For the text-containing cell, return its midpoint in [x, y] coordinate format. 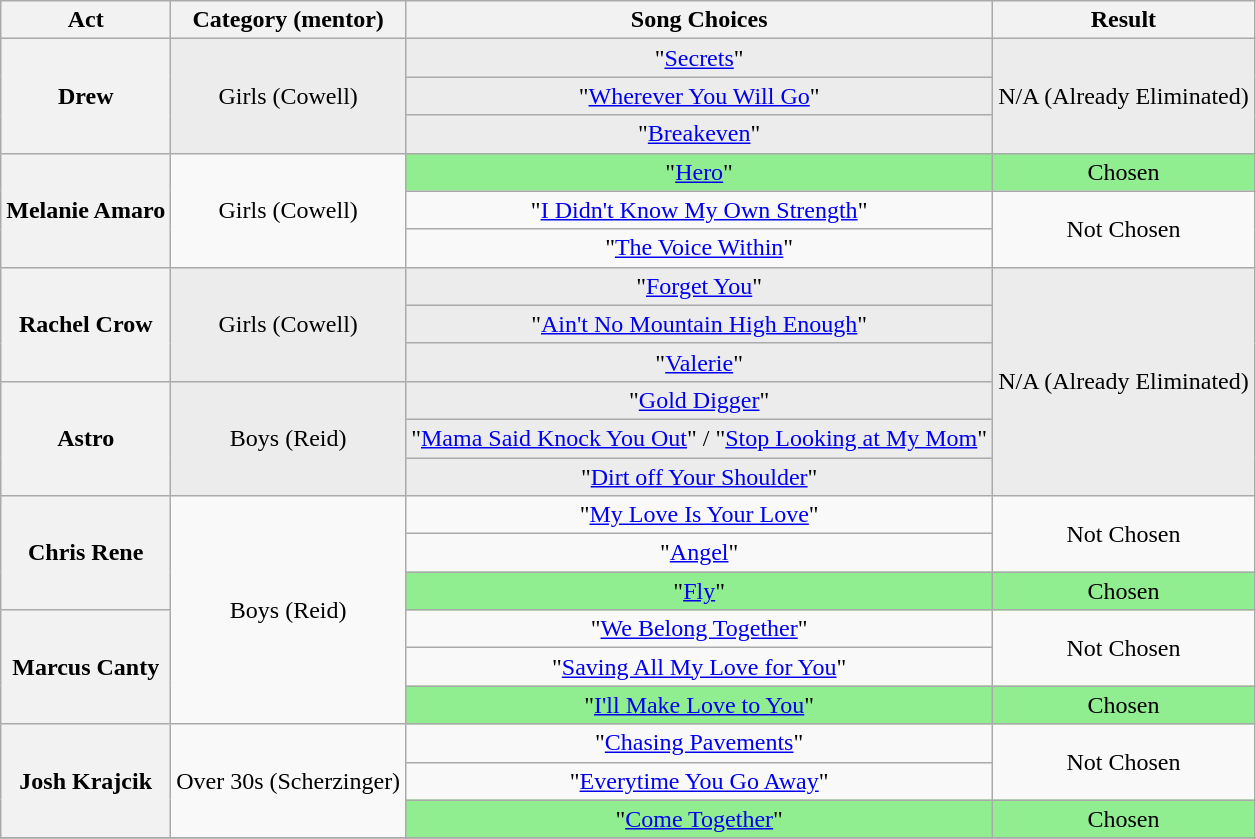
Song Choices [700, 20]
"Wherever You Will Go" [700, 96]
"Breakeven" [700, 134]
Result [1124, 20]
"My Love Is Your Love" [700, 515]
"We Belong Together" [700, 629]
"Chasing Pavements" [700, 743]
Josh Krajcik [86, 781]
"The Voice Within" [700, 248]
"Valerie" [700, 362]
"I'll Make Love to You" [700, 705]
Over 30s (Scherzinger) [288, 781]
"Dirt off Your Shoulder" [700, 477]
Act [86, 20]
"Ain't No Mountain High Enough" [700, 324]
"Saving All My Love for You" [700, 667]
Rachel Crow [86, 324]
Category (mentor) [288, 20]
Melanie Amaro [86, 210]
Astro [86, 438]
"Come Together" [700, 819]
Marcus Canty [86, 667]
"Angel" [700, 553]
"I Didn't Know My Own Strength" [700, 210]
"Everytime You Go Away" [700, 781]
Drew [86, 96]
"Hero" [700, 172]
"Gold Digger" [700, 400]
Chris Rene [86, 553]
"Mama Said Knock You Out" / "Stop Looking at My Mom" [700, 438]
"Forget You" [700, 286]
"Fly" [700, 591]
"Secrets" [700, 58]
